Return [x, y] of the center of cell containing provided text 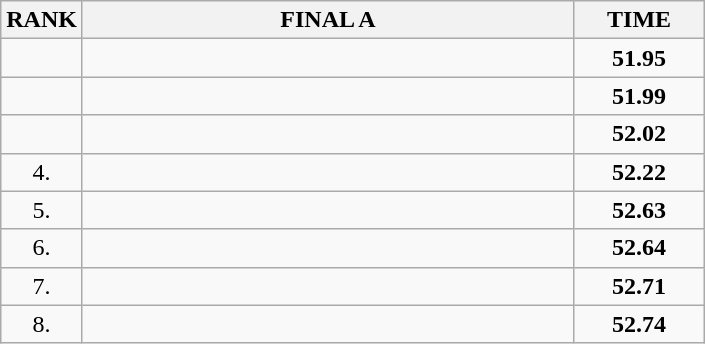
6. [42, 248]
8. [42, 324]
51.95 [640, 58]
52.02 [640, 134]
7. [42, 286]
52.74 [640, 324]
51.99 [640, 96]
TIME [640, 20]
52.64 [640, 248]
4. [42, 172]
FINAL A [328, 20]
52.22 [640, 172]
52.63 [640, 210]
RANK [42, 20]
5. [42, 210]
52.71 [640, 286]
